For the text-containing cell, return its midpoint in [X, Y] coordinate format. 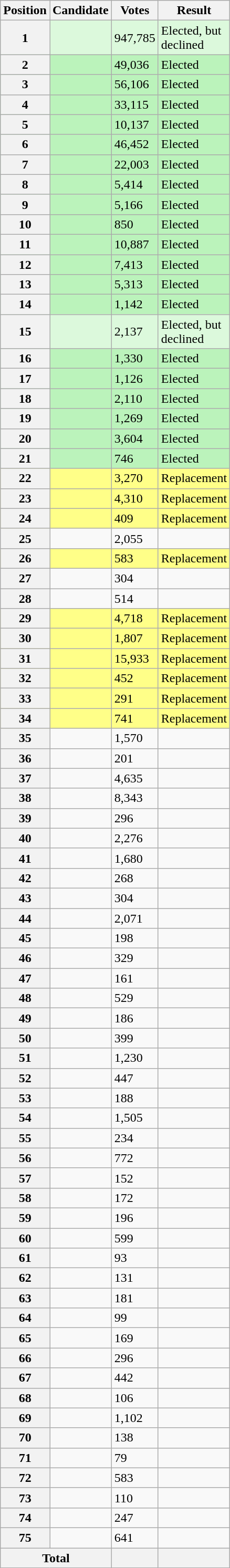
46 [25, 958]
641 [134, 1538]
106 [134, 1398]
442 [134, 1378]
746 [134, 458]
56,106 [134, 85]
43 [25, 898]
452 [134, 678]
32 [25, 678]
15 [25, 332]
188 [134, 1098]
18 [25, 399]
17 [25, 379]
57 [25, 1178]
Votes [134, 11]
1,807 [134, 639]
49 [25, 1018]
34 [25, 718]
5,166 [134, 204]
46,452 [134, 144]
2,071 [134, 918]
7 [25, 164]
44 [25, 918]
291 [134, 698]
4 [25, 104]
26 [25, 558]
850 [134, 224]
409 [134, 518]
24 [25, 518]
1,142 [134, 305]
42 [25, 878]
Candidate [80, 11]
514 [134, 598]
181 [134, 1298]
50 [25, 1038]
Position [25, 11]
Total [56, 1558]
8 [25, 184]
14 [25, 305]
99 [134, 1318]
247 [134, 1518]
1,680 [134, 858]
10,137 [134, 124]
79 [134, 1458]
1,102 [134, 1418]
60 [25, 1238]
9 [25, 204]
2,110 [134, 399]
234 [134, 1138]
72 [25, 1478]
599 [134, 1238]
30 [25, 639]
27 [25, 578]
23 [25, 498]
64 [25, 1318]
131 [134, 1278]
1,570 [134, 738]
196 [134, 1218]
5,414 [134, 184]
93 [134, 1258]
40 [25, 838]
45 [25, 938]
2 [25, 65]
8,343 [134, 798]
68 [25, 1398]
63 [25, 1298]
201 [134, 758]
25 [25, 538]
41 [25, 858]
4,310 [134, 498]
33 [25, 698]
3,604 [134, 438]
1,330 [134, 359]
75 [25, 1538]
39 [25, 818]
10,887 [134, 244]
66 [25, 1358]
52 [25, 1078]
22 [25, 478]
186 [134, 1018]
21 [25, 458]
138 [134, 1438]
70 [25, 1438]
20 [25, 438]
11 [25, 244]
73 [25, 1498]
61 [25, 1258]
172 [134, 1198]
169 [134, 1338]
741 [134, 718]
529 [134, 998]
33,115 [134, 104]
947,785 [134, 38]
37 [25, 778]
48 [25, 998]
49,036 [134, 65]
Result [194, 11]
38 [25, 798]
16 [25, 359]
51 [25, 1058]
1,230 [134, 1058]
31 [25, 658]
54 [25, 1118]
7,413 [134, 264]
59 [25, 1218]
6 [25, 144]
3 [25, 85]
447 [134, 1078]
47 [25, 978]
161 [134, 978]
12 [25, 264]
36 [25, 758]
329 [134, 958]
2,055 [134, 538]
71 [25, 1458]
5,313 [134, 285]
15,933 [134, 658]
399 [134, 1038]
772 [134, 1158]
1 [25, 38]
55 [25, 1138]
268 [134, 878]
65 [25, 1338]
4,718 [134, 619]
1,126 [134, 379]
35 [25, 738]
198 [134, 938]
22,003 [134, 164]
67 [25, 1378]
4,635 [134, 778]
10 [25, 224]
28 [25, 598]
74 [25, 1518]
58 [25, 1198]
29 [25, 619]
110 [134, 1498]
152 [134, 1178]
1,269 [134, 419]
5 [25, 124]
19 [25, 419]
69 [25, 1418]
62 [25, 1278]
2,276 [134, 838]
3,270 [134, 478]
53 [25, 1098]
13 [25, 285]
2,137 [134, 332]
1,505 [134, 1118]
56 [25, 1158]
